Extract the (x, y) coordinate from the center of the cell holding the provided text.  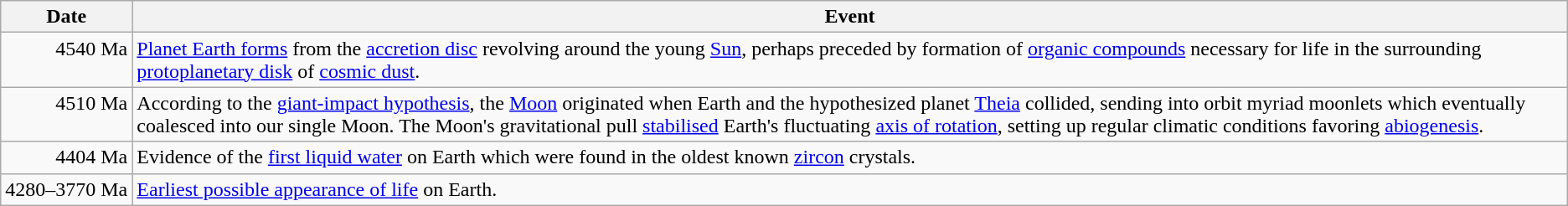
4510 Ma (67, 114)
Event (849, 17)
Evidence of the first liquid water on Earth which were found in the oldest known zircon crystals. (849, 157)
4540 Ma (67, 60)
Earliest possible appearance of life on Earth. (849, 189)
Date (67, 17)
4280–3770 Ma (67, 189)
4404 Ma (67, 157)
